Locate the cell with the specified text and output its (x, y) center coordinate. 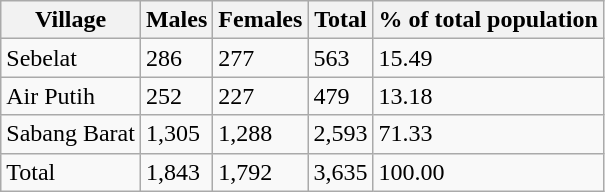
Sebelat (71, 58)
13.18 (488, 96)
Sabang Barat (71, 134)
71.33 (488, 134)
1,843 (176, 172)
286 (176, 58)
277 (260, 58)
252 (176, 96)
563 (340, 58)
3,635 (340, 172)
15.49 (488, 58)
1,792 (260, 172)
479 (340, 96)
100.00 (488, 172)
2,593 (340, 134)
1,305 (176, 134)
Village (71, 20)
Males (176, 20)
Air Putih (71, 96)
1,288 (260, 134)
Females (260, 20)
227 (260, 96)
% of total population (488, 20)
